Provide the (X, Y) coordinate of the cell's center where the given text is located.  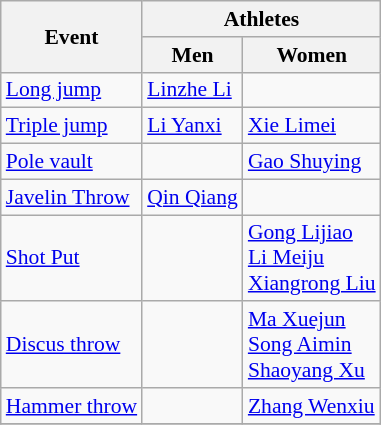
Women (312, 55)
Gao Shuying (312, 162)
Li Yanxi (192, 126)
Qin Qiang (192, 197)
Triple jump (72, 126)
Men (192, 55)
Zhang Wenxiu (312, 406)
Ma Xuejun Song Aimin Shaoyang Xu (312, 346)
Athletes (261, 19)
Shot Put (72, 258)
Xie Limei (312, 126)
Event (72, 36)
Hammer throw (72, 406)
Javelin Throw (72, 197)
Long jump (72, 90)
Linzhe Li (192, 90)
Gong Lijiao Li Meiju Xiangrong Liu (312, 258)
Discus throw (72, 346)
Pole vault (72, 162)
